Locate the cell with the specified text and output its (X, Y) center coordinate. 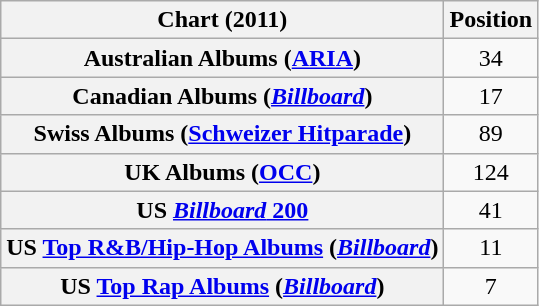
Position (491, 20)
34 (491, 58)
7 (491, 286)
89 (491, 134)
Canadian Albums (Billboard) (222, 96)
11 (491, 248)
17 (491, 96)
124 (491, 172)
US Top Rap Albums (Billboard) (222, 286)
41 (491, 210)
Swiss Albums (Schweizer Hitparade) (222, 134)
Chart (2011) (222, 20)
US Billboard 200 (222, 210)
UK Albums (OCC) (222, 172)
US Top R&B/Hip-Hop Albums (Billboard) (222, 248)
Australian Albums (ARIA) (222, 58)
